Find where the given text appears and provide that cell's center as (x, y) coordinate. 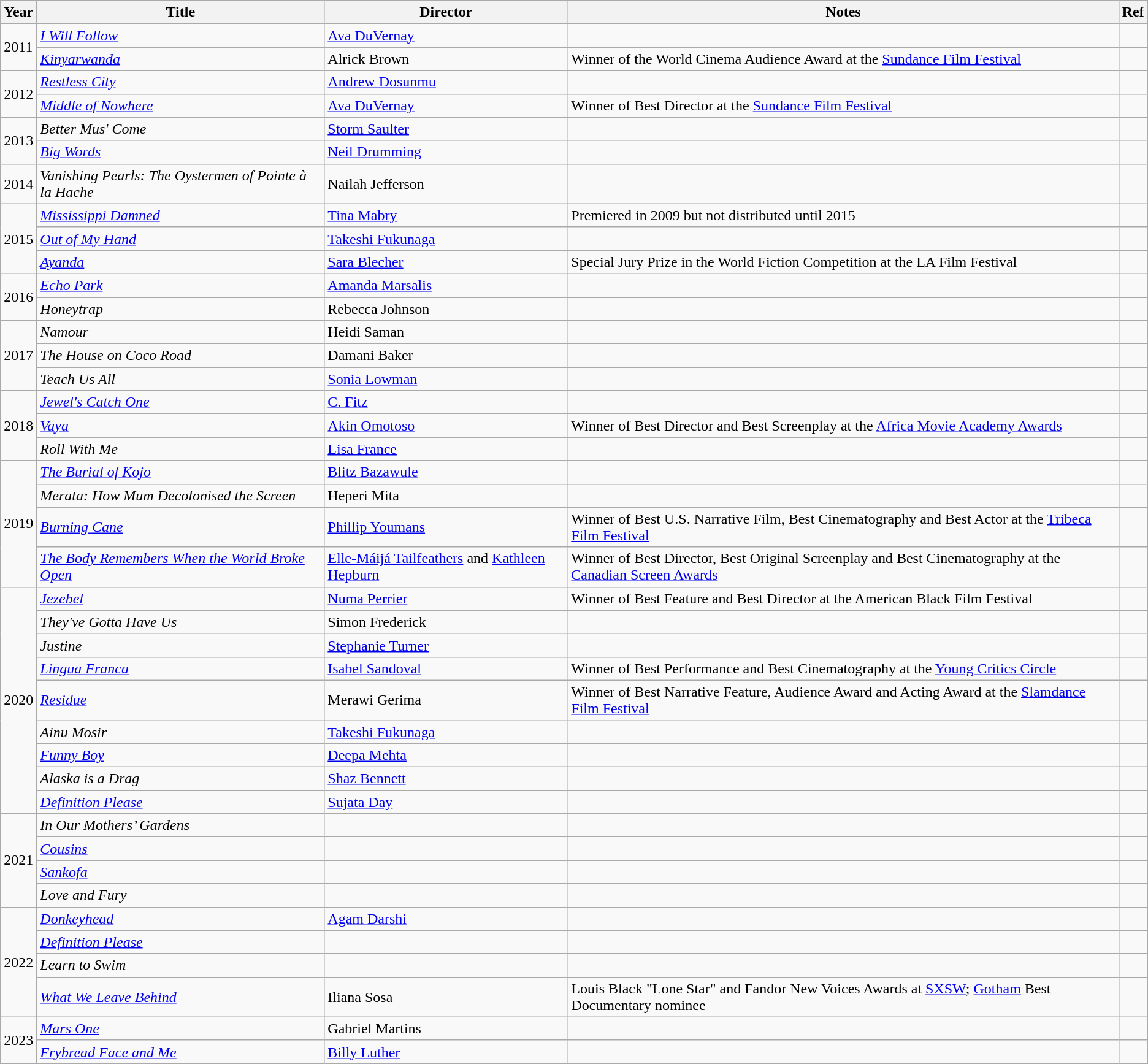
Winner of Best Director and Best Screenplay at the Africa Movie Academy Awards (843, 426)
Storm Saulter (446, 129)
2015 (18, 239)
2017 (18, 356)
Sankofa (180, 872)
Vanishing Pearls: The Oystermen of Pointe à la Hache (180, 184)
Ainu Mosir (180, 732)
Donkeyhead (180, 919)
Deepa Mehta (446, 756)
Special Jury Prize in the World Fiction Competition at the LA Film Festival (843, 262)
The Burial of Kojo (180, 472)
2020 (18, 700)
Burning Cane (180, 527)
Lisa France (446, 449)
Roll With Me (180, 449)
Title (180, 12)
Winner of Best U.S. Narrative Film, Best Cinematography and Best Actor at the Tribeca Film Festival (843, 527)
Residue (180, 700)
Heidi Saman (446, 332)
2018 (18, 426)
Winner of Best Director, Best Original Screenplay and Best Cinematography at the Canadian Screen Awards (843, 567)
Mississippi Damned (180, 215)
Tina Mabry (446, 215)
Restless City (180, 82)
Winner of Best Feature and Best Director at the American Black Film Festival (843, 599)
Gabriel Martins (446, 1028)
Year (18, 12)
The Body Remembers When the World Broke Open (180, 567)
Sujata Day (446, 802)
Sonia Lowman (446, 379)
Better Mus' Come (180, 129)
Vaya (180, 426)
Love and Fury (180, 895)
Simon Frederick (446, 622)
Teach Us All (180, 379)
C. Fitz (446, 402)
Agam Darshi (446, 919)
Amanda Marsalis (446, 285)
Kinyarwanda (180, 59)
Ayanda (180, 262)
2016 (18, 297)
2012 (18, 94)
Andrew Dosunmu (446, 82)
2023 (18, 1040)
Sara Blecher (446, 262)
Honeytrap (180, 308)
Alrick Brown (446, 59)
Nailah Jefferson (446, 184)
Louis Black "Lone Star" and Fandor New Voices Awards at SXSW; Gotham Best Documentary nominee (843, 997)
Billy Luther (446, 1052)
Isabel Sandoval (446, 668)
They've Gotta Have Us (180, 622)
Iliana Sosa (446, 997)
Funny Boy (180, 756)
2013 (18, 140)
Lingua Franca (180, 668)
Ref (1133, 12)
Out of My Hand (180, 239)
Akin Omotoso (446, 426)
Stephanie Turner (446, 645)
Phillip Youmans (446, 527)
Numa Perrier (446, 599)
2021 (18, 860)
Elle-Máijá Tailfeathers and Kathleen Hepburn (446, 567)
Echo Park (180, 285)
Jezebel (180, 599)
2014 (18, 184)
Winner of Best Narrative Feature, Audience Award and Acting Award at the Slamdance Film Festival (843, 700)
In Our Mothers’ Gardens (180, 825)
Cousins (180, 849)
Justine (180, 645)
Jewel's Catch One (180, 402)
Notes (843, 12)
Merawi Gerima (446, 700)
Winner of the World Cinema Audience Award at the Sundance Film Festival (843, 59)
The House on Coco Road (180, 356)
Director (446, 12)
2011 (18, 47)
Merata: How Mum Decolonised the Screen (180, 496)
Winner of Best Director at the Sundance Film Festival (843, 105)
Big Words (180, 152)
2022 (18, 962)
Middle of Nowhere (180, 105)
Damani Baker (446, 356)
Shaz Bennett (446, 779)
Winner of Best Performance and Best Cinematography at the Young Critics Circle (843, 668)
Alaska is a Drag (180, 779)
Premiered in 2009 but not distributed until 2015 (843, 215)
Rebecca Johnson (446, 308)
Neil Drumming (446, 152)
Frybread Face and Me (180, 1052)
Blitz Bazawule (446, 472)
Namour (180, 332)
Heperi Mita (446, 496)
What We Leave Behind (180, 997)
I Will Follow (180, 36)
Learn to Swim (180, 965)
Mars One (180, 1028)
2019 (18, 524)
